Locate the cell with the specified text and output its [X, Y] center coordinate. 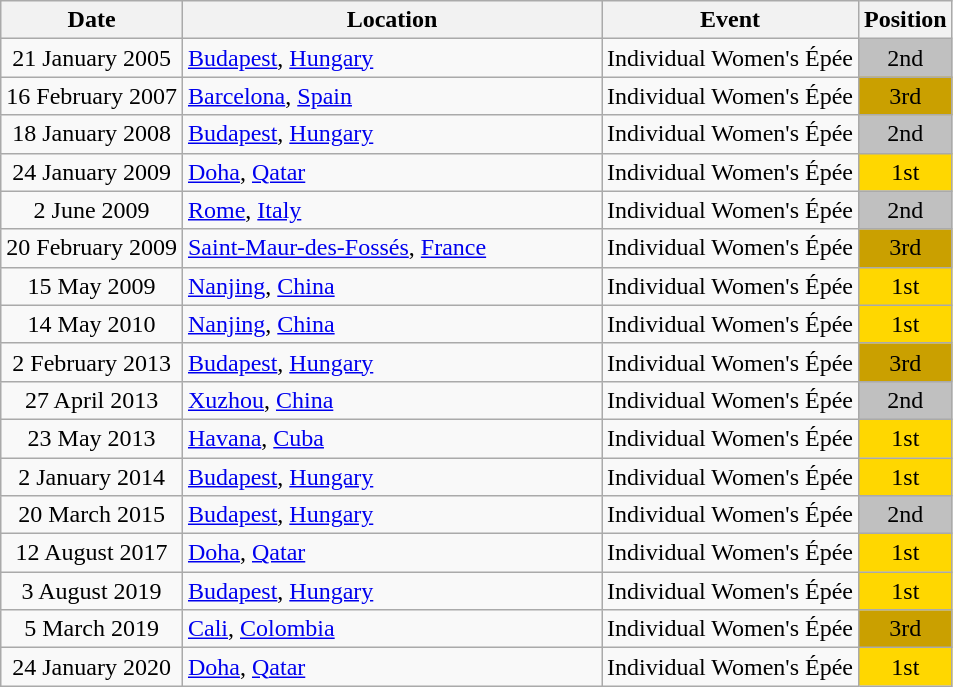
3 August 2019 [92, 591]
2 January 2014 [92, 477]
2 February 2013 [92, 362]
12 August 2017 [92, 553]
20 March 2015 [92, 515]
15 May 2009 [92, 286]
Saint-Maur-des-Fossés, France [392, 248]
23 May 2013 [92, 438]
14 May 2010 [92, 324]
16 February 2007 [92, 96]
2 June 2009 [92, 210]
21 January 2005 [92, 58]
Cali, Colombia [392, 629]
Event [730, 20]
Date [92, 20]
18 January 2008 [92, 134]
5 March 2019 [92, 629]
Position [905, 20]
Xuzhou, China [392, 400]
27 April 2013 [92, 400]
24 January 2020 [92, 667]
24 January 2009 [92, 172]
Rome, Italy [392, 210]
20 February 2009 [92, 248]
Barcelona, Spain [392, 96]
Location [392, 20]
Havana, Cuba [392, 438]
